Search for the cell housing the specified text and yield its [x, y] center coordinate. 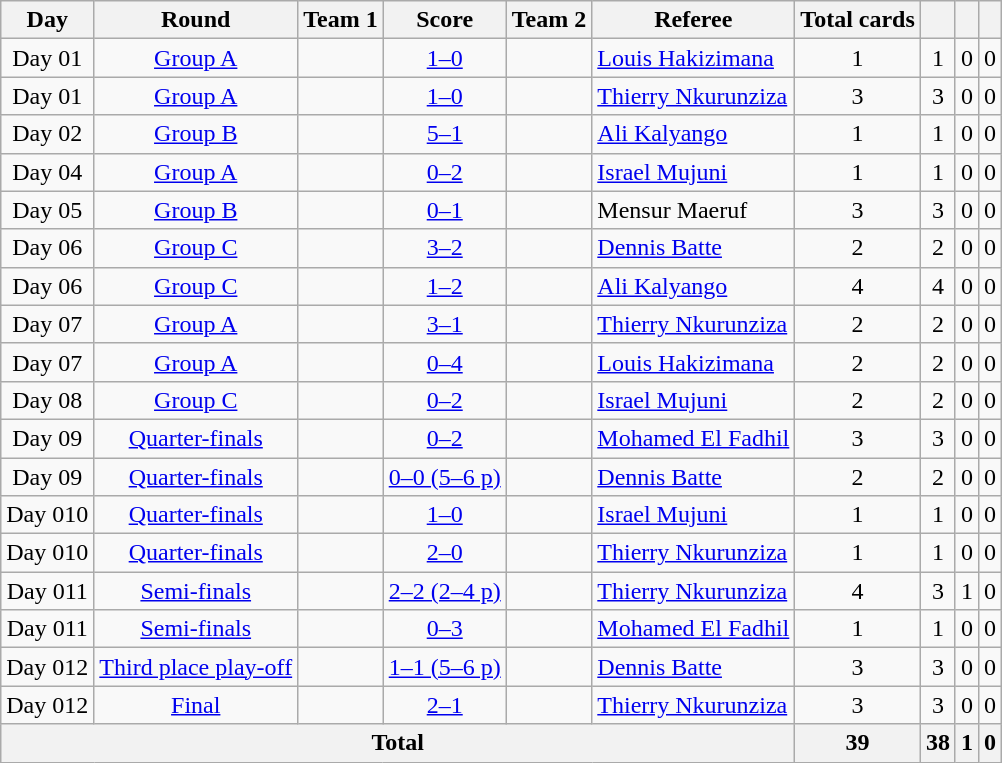
Day 02 [48, 134]
Round [196, 20]
Team 1 [341, 20]
3–1 [444, 324]
3–2 [444, 248]
Day [48, 20]
Mensur Maeruf [694, 210]
Day 04 [48, 172]
Day 08 [48, 400]
1–2 [444, 286]
5–1 [444, 134]
1–1 (5–6 p) [444, 667]
Third place play-off [196, 667]
38 [938, 743]
2–2 (2–4 p) [444, 591]
0–4 [444, 362]
Referee [694, 20]
Team 2 [549, 20]
Score [444, 20]
2–0 [444, 553]
Total cards [858, 20]
Final [196, 705]
Day 05 [48, 210]
0–0 (5–6 p) [444, 477]
0–3 [444, 629]
Total [398, 743]
0–1 [444, 210]
2–1 [444, 705]
39 [858, 743]
